Detect which cell encompasses the target text, then output its (X, Y) center coordinate. 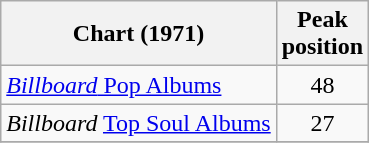
Chart (1971) (138, 34)
48 (322, 85)
Billboard Top Soul Albums (138, 123)
27 (322, 123)
Billboard Pop Albums (138, 85)
Peakposition (322, 34)
